Identify which cell holds the provided text, then report its [x, y] central coordinate. 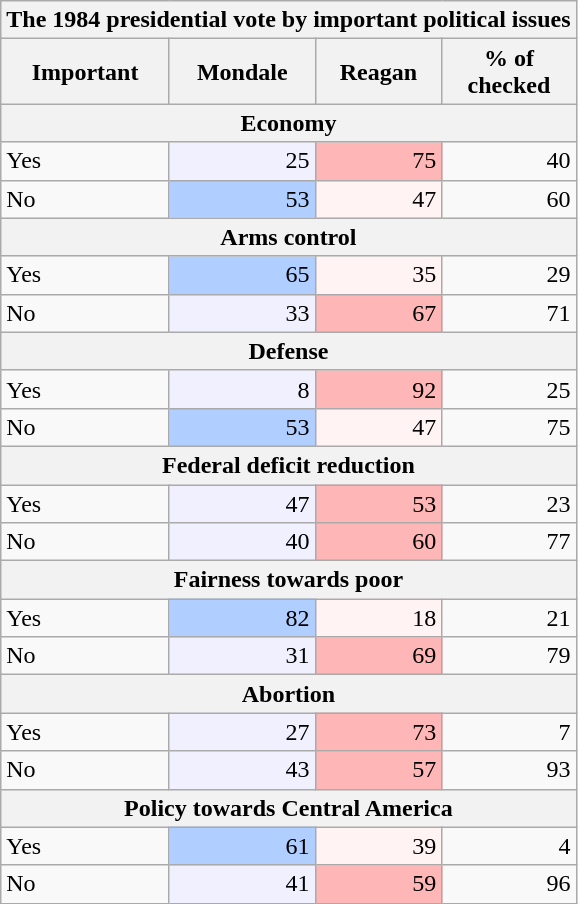
33 [242, 313]
Federal deficit reduction [288, 465]
65 [242, 275]
69 [378, 656]
61 [242, 846]
82 [242, 618]
Defense [288, 351]
59 [378, 884]
73 [378, 732]
8 [242, 389]
29 [509, 275]
21 [509, 618]
35 [378, 275]
Mondale [242, 72]
96 [509, 884]
71 [509, 313]
Important [86, 72]
% ofchecked [509, 72]
79 [509, 656]
31 [242, 656]
Arms control [288, 237]
Economy [288, 123]
Fairness towards poor [288, 580]
Abortion [288, 694]
Reagan [378, 72]
57 [378, 770]
39 [378, 846]
4 [509, 846]
92 [378, 389]
43 [242, 770]
41 [242, 884]
The 1984 presidential vote by important political issues [288, 20]
Policy towards Central America [288, 808]
77 [509, 542]
18 [378, 618]
23 [509, 503]
67 [378, 313]
7 [509, 732]
93 [509, 770]
27 [242, 732]
